Detect which cell encompasses the target text, then output its (x, y) center coordinate. 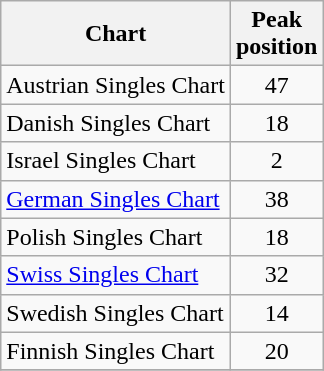
Peakposition (276, 34)
47 (276, 85)
Austrian Singles Chart (116, 85)
2 (276, 161)
Polish Singles Chart (116, 237)
Chart (116, 34)
Finnish Singles Chart (116, 351)
German Singles Chart (116, 199)
Swedish Singles Chart (116, 313)
14 (276, 313)
32 (276, 275)
Danish Singles Chart (116, 123)
Swiss Singles Chart (116, 275)
38 (276, 199)
20 (276, 351)
Israel Singles Chart (116, 161)
